For the text-containing cell, return its midpoint in [x, y] coordinate format. 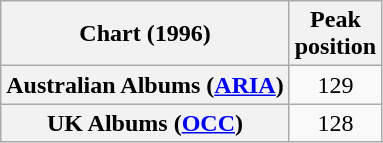
UK Albums (OCC) [145, 123]
Chart (1996) [145, 34]
Peakposition [335, 34]
128 [335, 123]
129 [335, 85]
Australian Albums (ARIA) [145, 85]
